Extract the [X, Y] coordinate from the center of the cell holding the provided text.  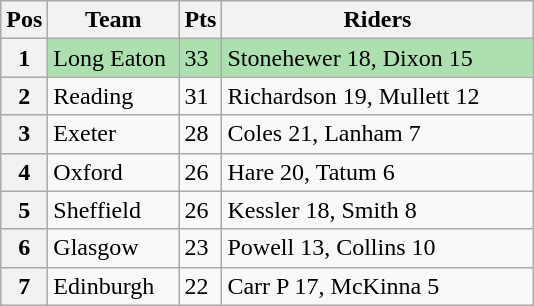
Pts [200, 20]
1 [24, 58]
Hare 20, Tatum 6 [378, 172]
Stonehewer 18, Dixon 15 [378, 58]
Powell 13, Collins 10 [378, 248]
22 [200, 286]
Sheffield [114, 210]
Reading [114, 96]
Kessler 18, Smith 8 [378, 210]
Pos [24, 20]
Long Eaton [114, 58]
Exeter [114, 134]
5 [24, 210]
31 [200, 96]
Team [114, 20]
Oxford [114, 172]
2 [24, 96]
Riders [378, 20]
6 [24, 248]
28 [200, 134]
Glasgow [114, 248]
33 [200, 58]
Richardson 19, Mullett 12 [378, 96]
3 [24, 134]
23 [200, 248]
Edinburgh [114, 286]
7 [24, 286]
Carr P 17, McKinna 5 [378, 286]
Coles 21, Lanham 7 [378, 134]
4 [24, 172]
